Return [x, y] of the center of cell containing provided text 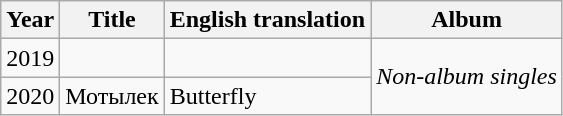
2019 [30, 58]
Мотылек [112, 96]
Title [112, 20]
English translation [267, 20]
2020 [30, 96]
Album [467, 20]
Non-album singles [467, 77]
Butterfly [267, 96]
Year [30, 20]
